Determine the [X, Y] coordinate at the center of the cell enclosing the given text.  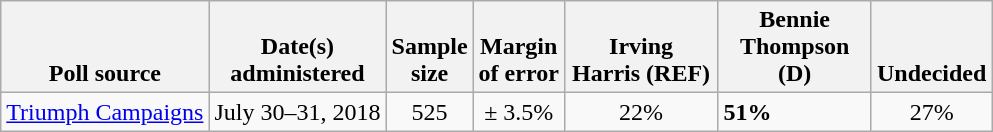
27% [931, 112]
BennieThompson (D) [795, 47]
Date(s)administered [298, 47]
Marginof error [518, 47]
Triumph Campaigns [105, 112]
July 30–31, 2018 [298, 112]
525 [430, 112]
Poll source [105, 47]
51% [795, 112]
IrvingHarris (REF) [641, 47]
Samplesize [430, 47]
22% [641, 112]
± 3.5% [518, 112]
Undecided [931, 47]
